Pinpoint the cell where the given text exists, returning its (X, Y) midpoint coordinate. 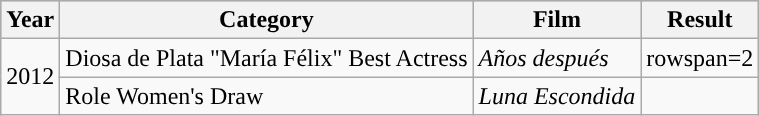
Film (557, 20)
rowspan=2 (700, 58)
Year (30, 20)
Años después (557, 58)
2012 (30, 77)
Category (266, 20)
Role Women's Draw (266, 96)
Luna Escondida (557, 96)
Result (700, 20)
Diosa de Plata "María Félix" Best Actress (266, 58)
